From the cell containing the given text, extract its center point as (X, Y) coordinate. 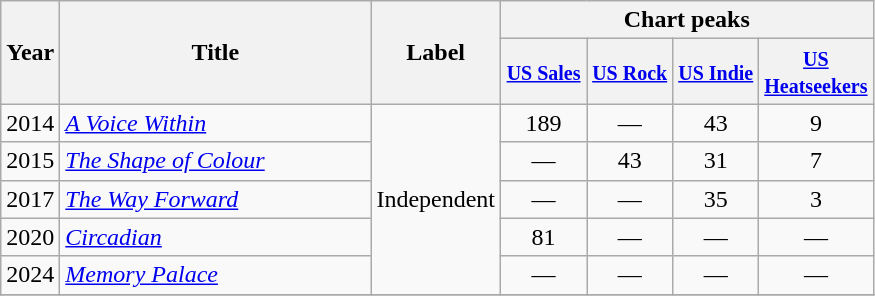
31 (716, 161)
81 (544, 237)
Chart peaks (688, 20)
The Shape of Colour (216, 161)
2015 (30, 161)
Year (30, 52)
Label (436, 52)
9 (816, 123)
Memory Palace (216, 275)
7 (816, 161)
US Sales (544, 72)
2014 (30, 123)
2024 (30, 275)
Independent (436, 199)
2017 (30, 199)
A Voice Within (216, 123)
Circadian (216, 237)
US Heatseekers (816, 72)
Title (216, 52)
2020 (30, 237)
US Indie (716, 72)
US Rock (630, 72)
189 (544, 123)
3 (816, 199)
35 (716, 199)
The Way Forward (216, 199)
